Return [x, y] of the center of cell containing provided text 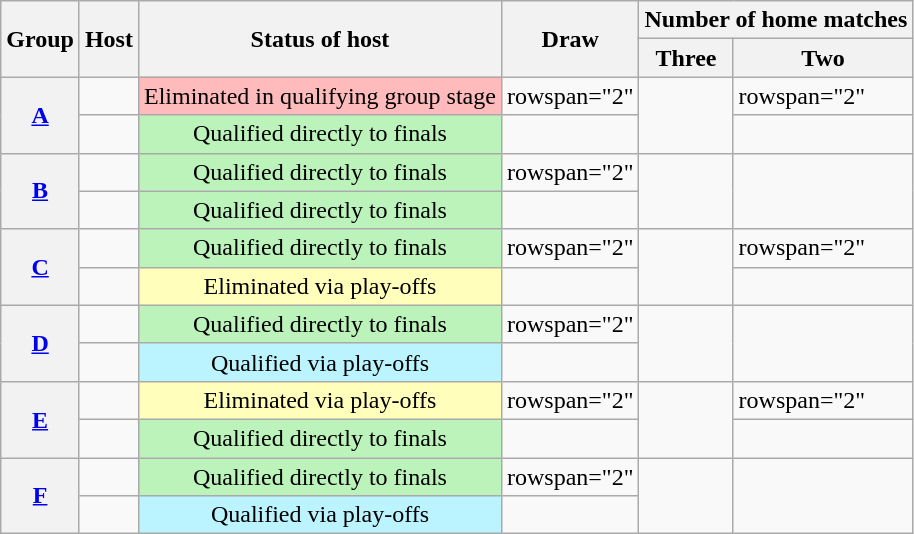
F [40, 496]
E [40, 419]
Two [823, 58]
Group [40, 39]
B [40, 191]
Draw [570, 39]
Status of host [320, 39]
C [40, 267]
Host [108, 39]
Number of home matches [776, 20]
Eliminated in qualifying group stage [320, 96]
Three [686, 58]
A [40, 115]
D [40, 343]
